Search for the cell housing the specified text and yield its [x, y] center coordinate. 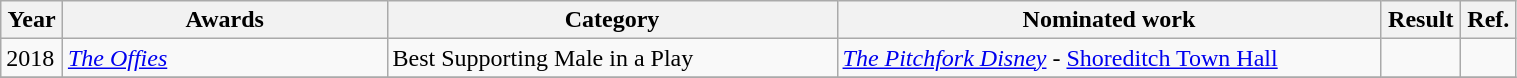
Category [612, 20]
Awards [224, 20]
2018 [32, 58]
Result [1421, 20]
Ref. [1488, 20]
Best Supporting Male in a Play [612, 58]
The Offies [224, 58]
Nominated work [1109, 20]
The Pitchfork Disney - Shoreditch Town Hall [1109, 58]
Year [32, 20]
